Find where the given text appears and provide that cell's center as [x, y] coordinate. 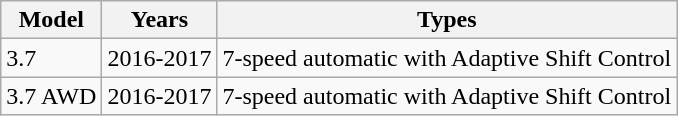
Types [447, 20]
Model [52, 20]
Years [160, 20]
3.7 [52, 58]
3.7 AWD [52, 96]
